Find where the given text appears and provide that cell's center as [x, y] coordinate. 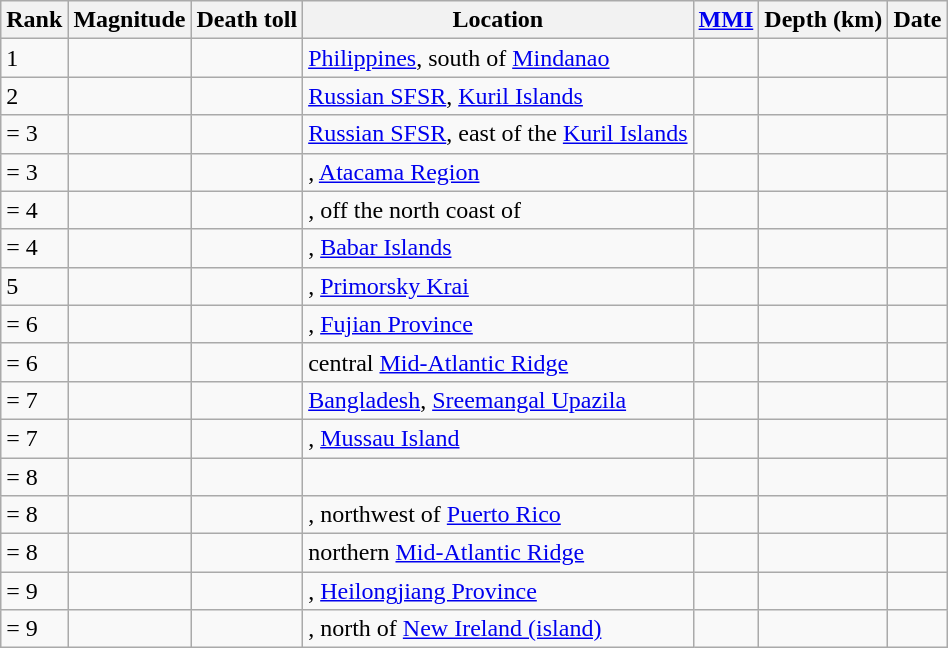
5 [34, 286]
Location [498, 20]
Depth (km) [824, 20]
Philippines, south of Mindanao [498, 58]
, Fujian Province [498, 324]
Russian SFSR, east of the Kuril Islands [498, 134]
central Mid-Atlantic Ridge [498, 362]
, Mussau Island [498, 438]
2 [34, 96]
Date [918, 20]
northern Mid-Atlantic Ridge [498, 553]
Magnitude [130, 20]
Russian SFSR, Kuril Islands [498, 96]
, Atacama Region [498, 172]
1 [34, 58]
, north of New Ireland (island) [498, 629]
, Heilongjiang Province [498, 591]
, Primorsky Krai [498, 286]
, Babar Islands [498, 248]
, northwest of Puerto Rico [498, 515]
Death toll [247, 20]
, off the north coast of [498, 210]
Rank [34, 20]
Bangladesh, Sreemangal Upazila [498, 400]
MMI [726, 20]
